Scan for the cell matching the given text and deliver its [X, Y] coordinate at center. 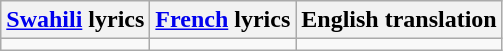
Swahili lyrics [76, 20]
French lyrics [223, 20]
English translation [399, 20]
